Identify which cell holds the provided text, then report its (X, Y) central coordinate. 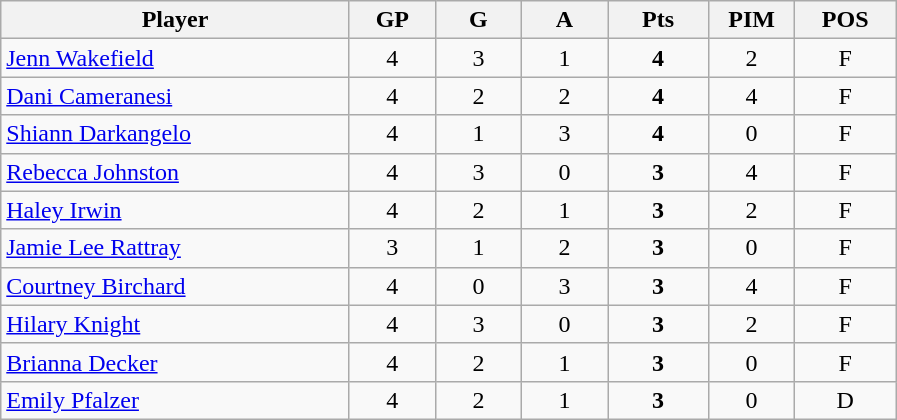
PIM (752, 20)
Courtney Birchard (176, 286)
GP (392, 20)
Emily Pfalzer (176, 400)
G (478, 20)
Dani Cameranesi (176, 96)
Pts (658, 20)
Jamie Lee Rattray (176, 248)
Rebecca Johnston (176, 172)
Haley Irwin (176, 210)
D (846, 400)
Player (176, 20)
Shiann Darkangelo (176, 134)
Hilary Knight (176, 324)
Jenn Wakefield (176, 58)
A (564, 20)
Brianna Decker (176, 362)
POS (846, 20)
